For the text-containing cell, return its midpoint in (x, y) coordinate format. 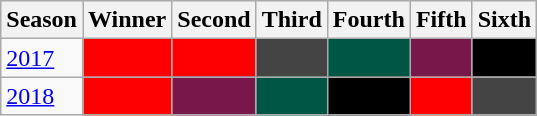
Winner (126, 20)
Third (292, 20)
Second (214, 20)
Sixth (504, 20)
Season (42, 20)
Fourth (368, 20)
2017 (42, 58)
2018 (42, 96)
Fifth (441, 20)
